Locate the cell with the specified text and output its [x, y] center coordinate. 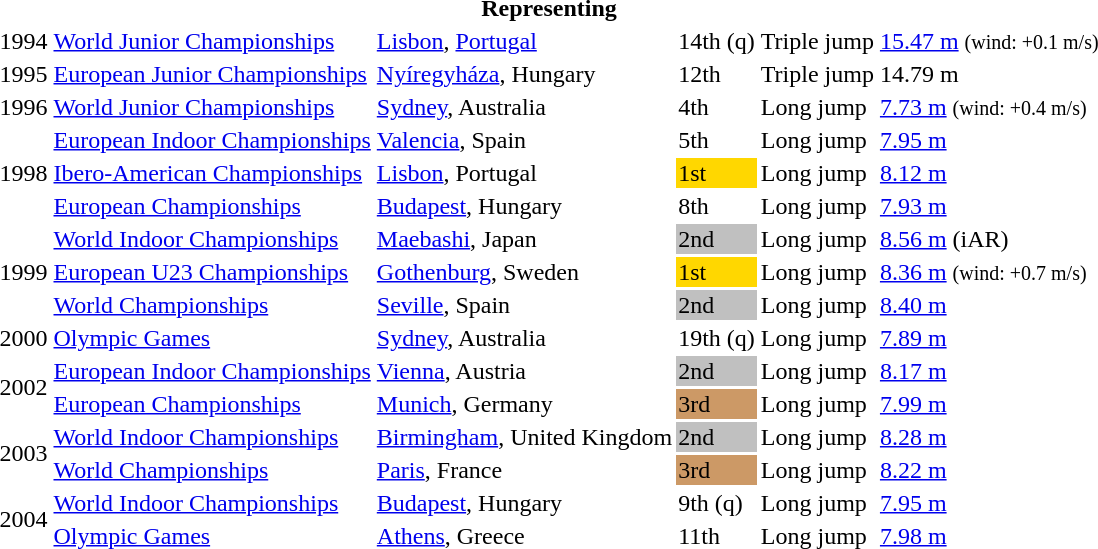
Seville, Spain [524, 305]
Valencia, Spain [524, 140]
12th [717, 74]
5th [717, 140]
Ibero-American Championships [212, 173]
Birmingham, United Kingdom [524, 437]
9th (q) [717, 503]
14th (q) [717, 41]
Nyíregyháza, Hungary [524, 74]
8th [717, 206]
Vienna, Austria [524, 371]
European U23 Championships [212, 272]
4th [717, 107]
Gothenburg, Sweden [524, 272]
Olympic Games [212, 338]
Paris, France [524, 470]
19th (q) [717, 338]
European Junior Championships [212, 74]
Maebashi, Japan [524, 239]
Munich, Germany [524, 404]
